Scan for the cell matching the given text and deliver its [X, Y] coordinate at center. 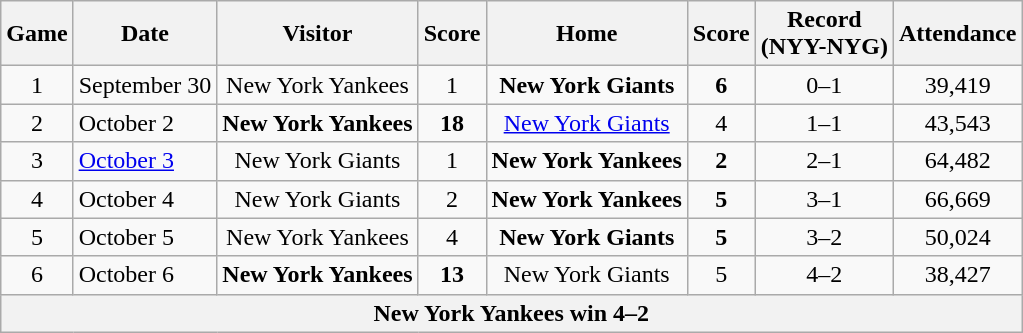
Home [586, 34]
Attendance [957, 34]
66,669 [957, 199]
2–1 [824, 161]
October 3 [145, 161]
38,427 [957, 275]
September 30 [145, 85]
October 4 [145, 199]
43,543 [957, 123]
October 2 [145, 123]
50,024 [957, 237]
64,482 [957, 161]
3–1 [824, 199]
October 5 [145, 237]
18 [452, 123]
3–2 [824, 237]
13 [452, 275]
3 [37, 161]
Date [145, 34]
Game [37, 34]
October 6 [145, 275]
39,419 [957, 85]
New York Yankees win 4–2 [512, 313]
0–1 [824, 85]
4–2 [824, 275]
Visitor [318, 34]
1–1 [824, 123]
Record(NYY-NYG) [824, 34]
